Return [x, y] of the center of cell containing provided text 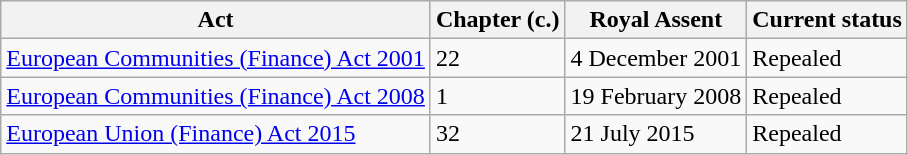
19 February 2008 [656, 96]
21 July 2015 [656, 134]
32 [498, 134]
European Union (Finance) Act 2015 [216, 134]
European Communities (Finance) Act 2001 [216, 58]
European Communities (Finance) Act 2008 [216, 96]
22 [498, 58]
Current status [828, 20]
Chapter (c.) [498, 20]
Act [216, 20]
1 [498, 96]
4 December 2001 [656, 58]
Royal Assent [656, 20]
